Provide the (x, y) coordinate of the cell's center where the given text is located.  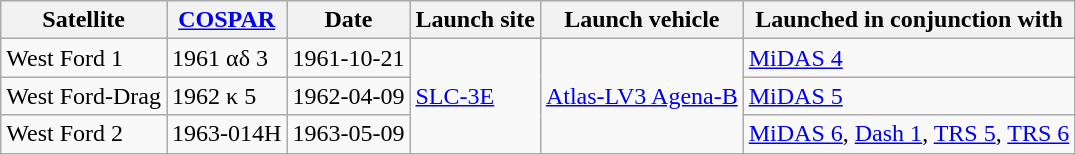
1962-04-09 (348, 96)
West Ford-Drag (84, 96)
MiDAS 4 (909, 58)
Launch vehicle (642, 20)
SLC-3E (475, 96)
1963-05-09 (348, 134)
1961-10-21 (348, 58)
Satellite (84, 20)
Launched in conjunction with (909, 20)
COSPAR (227, 20)
1961 αδ 3 (227, 58)
Date (348, 20)
MiDAS 6, Dash 1, TRS 5, TRS 6 (909, 134)
1963-014H (227, 134)
1962 κ 5 (227, 96)
West Ford 2 (84, 134)
West Ford 1 (84, 58)
Atlas-LV3 Agena-B (642, 96)
Launch site (475, 20)
MiDAS 5 (909, 96)
